Identify which cell holds the provided text, then report its [X, Y] central coordinate. 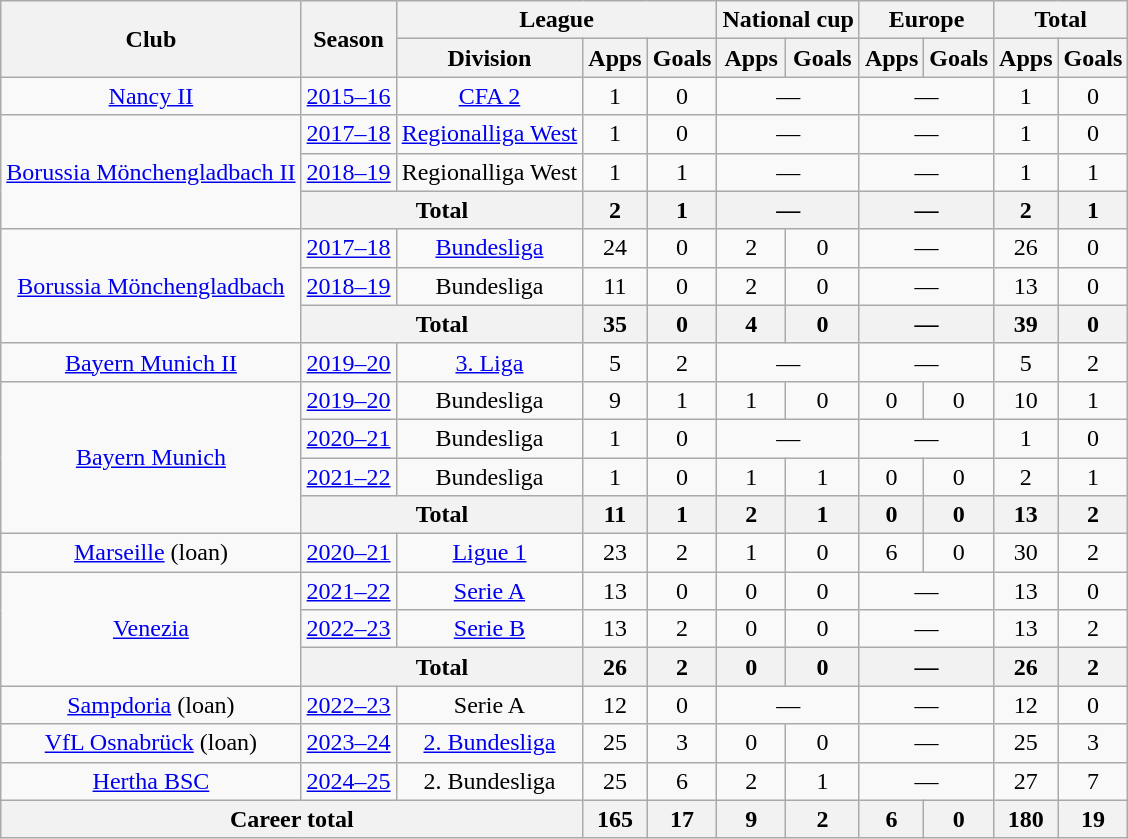
10 [1026, 400]
Bayern Munich [151, 457]
Bayern Munich II [151, 362]
19 [1093, 819]
2023–24 [348, 743]
4 [751, 324]
Borussia Mönchengladbach [151, 286]
165 [615, 819]
Division [490, 58]
VfL Osnabrück (loan) [151, 743]
3. Liga [490, 362]
7 [1093, 781]
CFA 2 [490, 96]
Europe [926, 20]
Ligue 1 [490, 553]
2015–16 [348, 96]
Season [348, 39]
27 [1026, 781]
Marseille (loan) [151, 553]
Sampdoria (loan) [151, 705]
2024–25 [348, 781]
17 [682, 819]
Borussia Mönchengladbach II [151, 172]
39 [1026, 324]
35 [615, 324]
Career total [292, 819]
League [556, 20]
Venezia [151, 629]
Club [151, 39]
National cup [788, 20]
30 [1026, 553]
24 [615, 248]
23 [615, 553]
180 [1026, 819]
Serie B [490, 629]
Nancy II [151, 96]
Hertha BSC [151, 781]
